Scan for the cell matching the given text and deliver its (X, Y) coordinate at center. 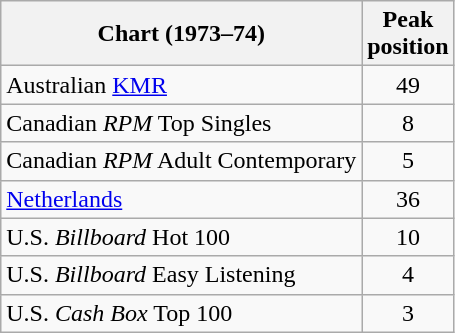
4 (408, 275)
Canadian RPM Top Singles (182, 123)
5 (408, 161)
36 (408, 199)
Netherlands (182, 199)
Chart (1973–74) (182, 34)
10 (408, 237)
49 (408, 85)
Australian KMR (182, 85)
8 (408, 123)
3 (408, 313)
U.S. Billboard Easy Listening (182, 275)
U.S. Cash Box Top 100 (182, 313)
U.S. Billboard Hot 100 (182, 237)
Canadian RPM Adult Contemporary (182, 161)
Peakposition (408, 34)
